Identify which cell holds the provided text, then report its (X, Y) central coordinate. 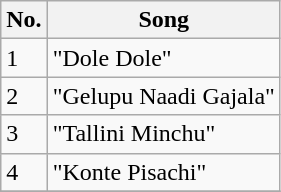
1 (24, 58)
"Tallini Minchu" (164, 134)
4 (24, 172)
"Dole Dole" (164, 58)
2 (24, 96)
3 (24, 134)
"Gelupu Naadi Gajala" (164, 96)
"Konte Pisachi" (164, 172)
No. (24, 20)
Song (164, 20)
